Capture the cell that displays the provided text and extract its [x, y] central coordinate. 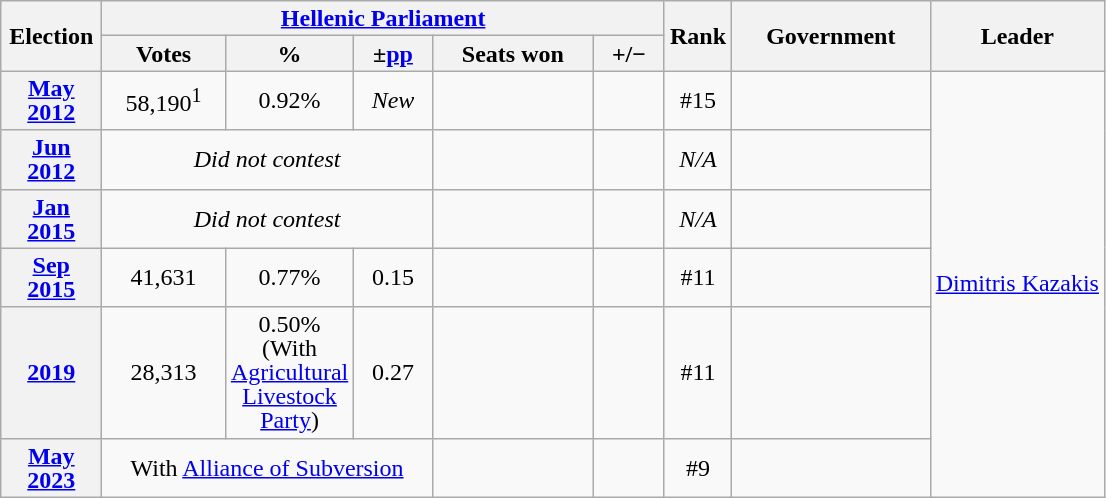
28,313 [164, 372]
Government [832, 36]
Jan 2015 [52, 218]
0.77% [289, 278]
58,1901 [164, 100]
0.15 [394, 278]
0.92% [289, 100]
% [289, 54]
Jun 2012 [52, 160]
Seats won [512, 54]
+/− [628, 54]
#9 [698, 468]
0.50% (With Agricultural Livestock Party) [289, 372]
±pp [394, 54]
Election [52, 36]
#15 [698, 100]
May 2012 [52, 100]
Leader [1017, 36]
Votes [164, 54]
Rank [698, 36]
Sep 2015 [52, 278]
May 2023 [52, 468]
2019 [52, 372]
41,631 [164, 278]
Hellenic Parliament [384, 18]
0.27 [394, 372]
New [394, 100]
With Alliance of Subversion [267, 468]
Dimitris Kazakis [1017, 284]
